Output the (X, Y) coordinate of the center of the cell containing the given text.  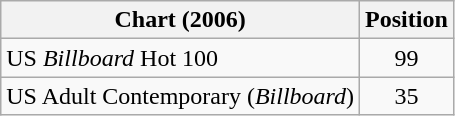
US Adult Contemporary (Billboard) (180, 96)
99 (407, 58)
Chart (2006) (180, 20)
Position (407, 20)
35 (407, 96)
US Billboard Hot 100 (180, 58)
